Scan for the cell matching the given text and deliver its [x, y] coordinate at center. 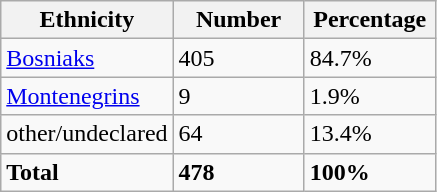
Number [238, 20]
Montenegrins [87, 96]
Percentage [370, 20]
other/undeclared [87, 134]
100% [370, 172]
84.7% [370, 58]
Total [87, 172]
9 [238, 96]
Bosniaks [87, 58]
478 [238, 172]
1.9% [370, 96]
64 [238, 134]
13.4% [370, 134]
405 [238, 58]
Ethnicity [87, 20]
